Pinpoint the cell where the given text exists, returning its (x, y) midpoint coordinate. 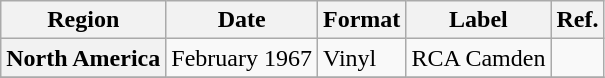
Format (361, 20)
Label (478, 20)
Region (84, 20)
Ref. (578, 20)
February 1967 (242, 58)
RCA Camden (478, 58)
Date (242, 20)
North America (84, 58)
Vinyl (361, 58)
